Identify which cell holds the provided text, then report its (x, y) central coordinate. 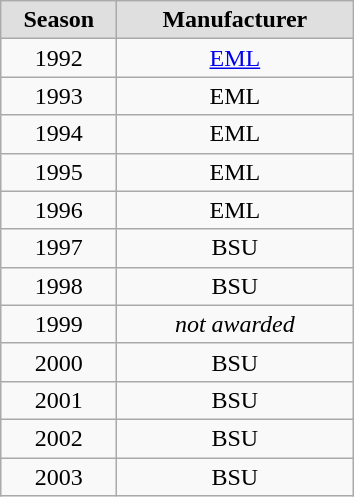
2003 (59, 477)
1998 (59, 286)
1996 (59, 210)
Manufacturer (235, 20)
not awarded (235, 324)
Season (59, 20)
1994 (59, 134)
2001 (59, 400)
1997 (59, 248)
2002 (59, 438)
1992 (59, 58)
1999 (59, 324)
1993 (59, 96)
2000 (59, 362)
1995 (59, 172)
